Determine the [x, y] coordinate at the center of the cell enclosing the given text.  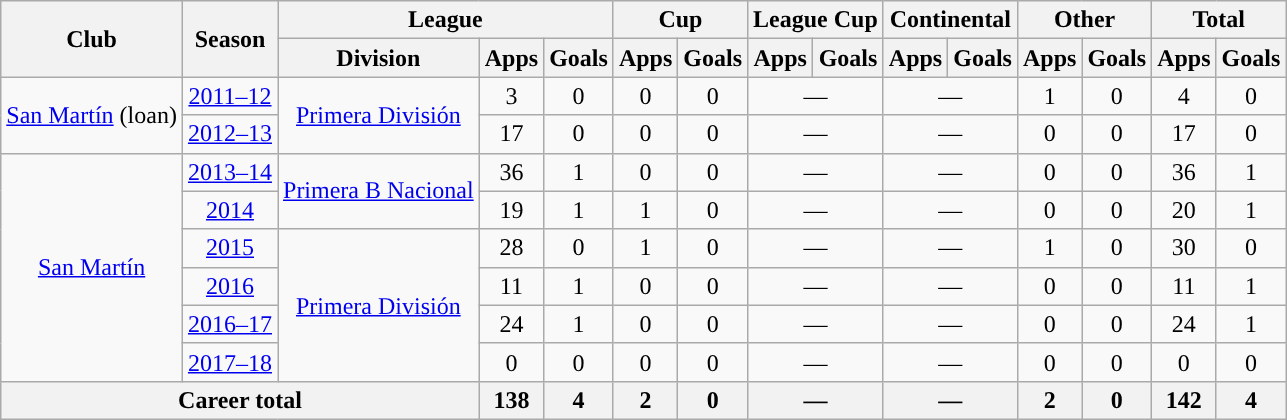
Total [1219, 20]
138 [511, 400]
Division [379, 58]
League Cup [816, 20]
San Martín (loan) [92, 115]
Other [1084, 20]
2013–14 [230, 172]
2011–12 [230, 96]
19 [511, 210]
142 [1184, 400]
League [446, 20]
Club [92, 39]
2016 [230, 286]
Continental [950, 20]
2016–17 [230, 324]
Career total [240, 400]
Primera B Nacional [379, 191]
2015 [230, 248]
Season [230, 39]
2014 [230, 210]
San Martín [92, 267]
30 [1184, 248]
3 [511, 96]
Cup [680, 20]
28 [511, 248]
20 [1184, 210]
2012–13 [230, 134]
2017–18 [230, 362]
